Provide the [x, y] coordinate of the cell's center where the given text is located.  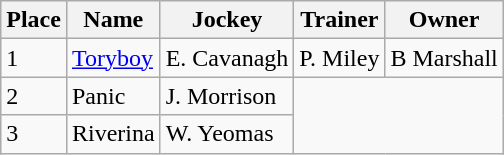
Place [34, 20]
B Marshall [444, 58]
Trainer [340, 20]
J. Morrison [227, 96]
W. Yeomas [227, 134]
Toryboy [113, 58]
1 [34, 58]
3 [34, 134]
2 [34, 96]
Panic [113, 96]
Jockey [227, 20]
E. Cavanagh [227, 58]
Riverina [113, 134]
Owner [444, 20]
Name [113, 20]
P. Miley [340, 58]
